Identify which cell holds the provided text, then report its (X, Y) central coordinate. 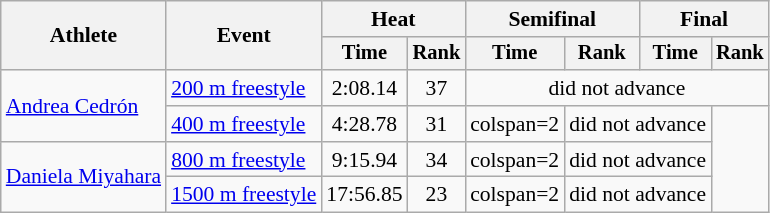
Andrea Cedrón (84, 106)
2:08.14 (364, 88)
Daniela Miyahara (84, 178)
34 (437, 160)
31 (437, 124)
9:15.94 (364, 160)
1500 m freestyle (244, 195)
Athlete (84, 36)
23 (437, 195)
Semifinal (552, 19)
17:56.85 (364, 195)
37 (437, 88)
400 m freestyle (244, 124)
800 m freestyle (244, 160)
4:28.78 (364, 124)
Event (244, 36)
Heat (393, 19)
200 m freestyle (244, 88)
Final (704, 19)
